Pinpoint the cell where the given text exists, returning its (x, y) midpoint coordinate. 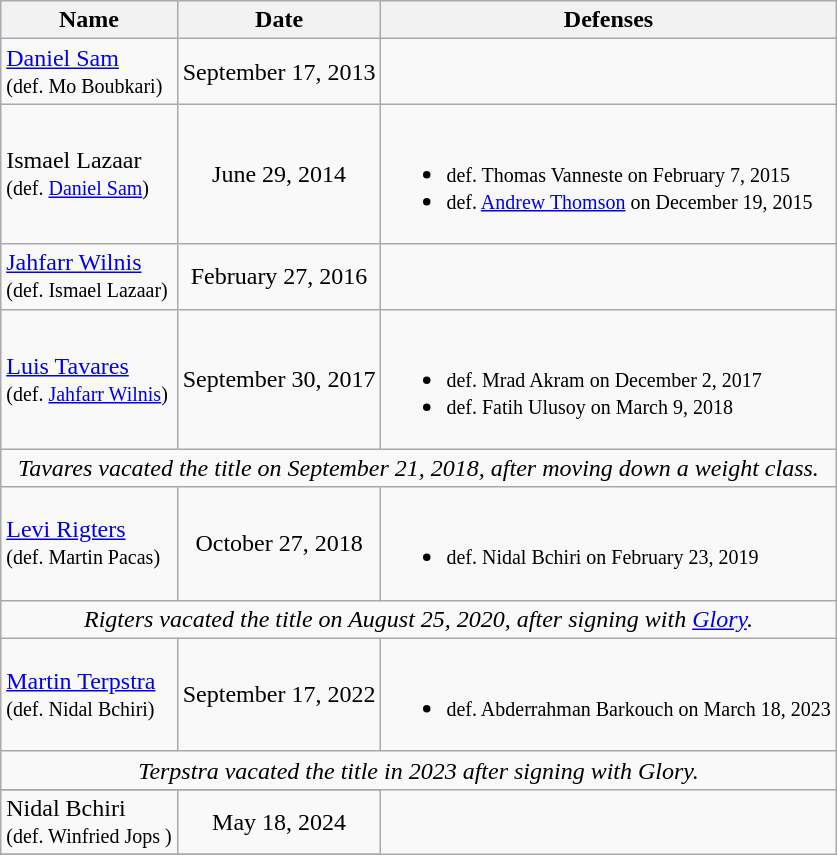
Jahfarr Wilnis (def. Ismael Lazaar) (89, 276)
def. Nidal Bchiri on February 23, 2019 (608, 544)
September 17, 2013 (279, 72)
June 29, 2014 (279, 174)
Levi Rigters (def. Martin Pacas) (89, 544)
September 17, 2022 (279, 694)
Ismael Lazaar (def. Daniel Sam) (89, 174)
Martin Terpstra (def. Nidal Bchiri) (89, 694)
Defenses (608, 20)
Terpstra vacated the title in 2023 after signing with Glory. (418, 770)
February 27, 2016 (279, 276)
def. Thomas Vanneste on February 7, 2015 def. Andrew Thomson on December 19, 2015 (608, 174)
Date (279, 20)
def. Mrad Akram on December 2, 2017def. Fatih Ulusoy on March 9, 2018 (608, 379)
May 18, 2024 (279, 822)
Nidal Bchiri (def. Winfried Jops ) (89, 822)
Rigters vacated the title on August 25, 2020, after signing with Glory. (418, 619)
def. Abderrahman Barkouch on March 18, 2023 (608, 694)
Name (89, 20)
Luis Tavares (def. Jahfarr Wilnis) (89, 379)
Tavares vacated the title on September 21, 2018, after moving down a weight class. (418, 468)
October 27, 2018 (279, 544)
Daniel Sam (def. Mo Boubkari) (89, 72)
September 30, 2017 (279, 379)
